Pinpoint the cell where the given text exists, returning its [X, Y] midpoint coordinate. 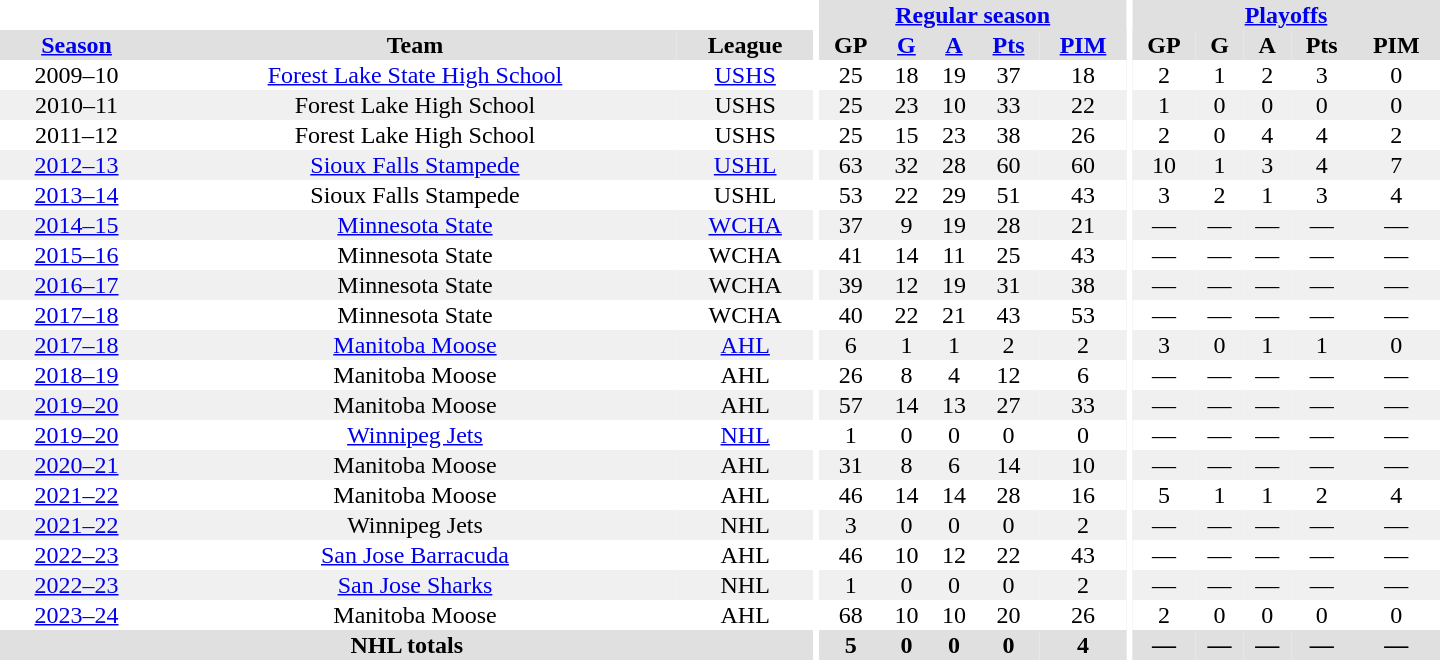
Team [415, 45]
San Jose Sharks [415, 585]
16 [1082, 495]
7 [1396, 165]
9 [907, 225]
Forest Lake State High School [415, 75]
63 [851, 165]
13 [954, 405]
2009–10 [76, 75]
2016–17 [76, 285]
41 [851, 255]
27 [1009, 405]
32 [907, 165]
2012–13 [76, 165]
2015–16 [76, 255]
2020–21 [76, 465]
League [746, 45]
29 [954, 195]
2018–19 [76, 375]
2011–12 [76, 135]
57 [851, 405]
NHL totals [407, 645]
68 [851, 615]
2010–11 [76, 105]
40 [851, 315]
15 [907, 135]
Season [76, 45]
2013–14 [76, 195]
39 [851, 285]
2014–15 [76, 225]
20 [1009, 615]
11 [954, 255]
San Jose Barracuda [415, 555]
Playoffs [1286, 15]
2023–24 [76, 615]
Regular season [973, 15]
51 [1009, 195]
